Extract the (x, y) coordinate from the center of the cell holding the provided text.  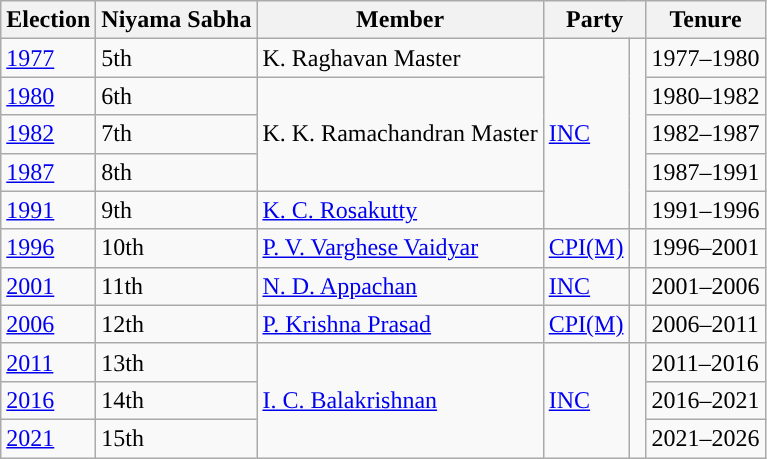
1991 (48, 210)
K. C. Rosakutty (400, 210)
15th (176, 438)
2011–2016 (706, 362)
12th (176, 324)
9th (176, 210)
2021 (48, 438)
5th (176, 58)
1996–2001 (706, 248)
2006–2011 (706, 324)
N. D. Appachan (400, 286)
2011 (48, 362)
K. K. Ramachandran Master (400, 134)
1982–1987 (706, 134)
2016–2021 (706, 400)
1977–1980 (706, 58)
1996 (48, 248)
10th (176, 248)
13th (176, 362)
Election (48, 20)
Tenure (706, 20)
7th (176, 134)
1980–1982 (706, 96)
1982 (48, 134)
Party (594, 20)
K. Raghavan Master (400, 58)
6th (176, 96)
2021–2026 (706, 438)
2016 (48, 400)
11th (176, 286)
1980 (48, 96)
1987 (48, 172)
2006 (48, 324)
Member (400, 20)
P. V. Varghese Vaidyar (400, 248)
I. C. Balakrishnan (400, 400)
14th (176, 400)
1987–1991 (706, 172)
2001 (48, 286)
1991–1996 (706, 210)
2001–2006 (706, 286)
P. Krishna Prasad (400, 324)
Niyama Sabha (176, 20)
1977 (48, 58)
8th (176, 172)
